Output the (x, y) coordinate of the center of the cell containing the given text.  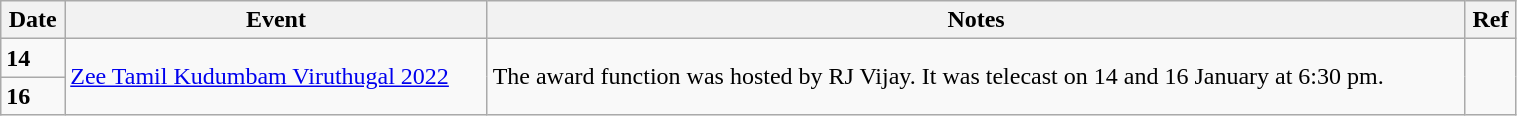
Notes (976, 20)
Ref (1490, 20)
16 (33, 96)
14 (33, 58)
The award function was hosted by RJ Vijay. It was telecast on 14 and 16 January at 6:30 pm. (976, 77)
Date (33, 20)
Event (276, 20)
Zee Tamil Kudumbam Viruthugal 2022 (276, 77)
